Search for the cell housing the specified text and yield its (X, Y) center coordinate. 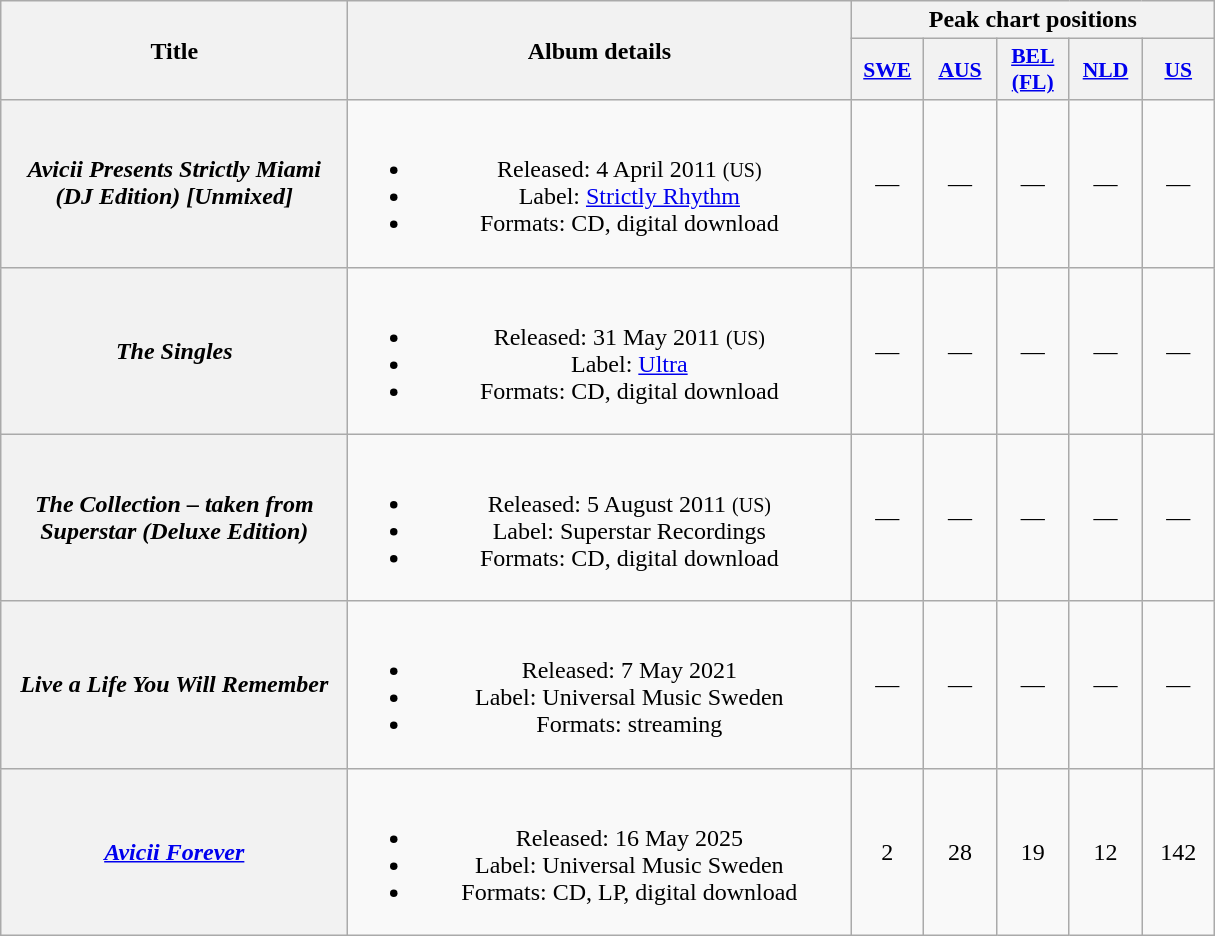
NLD (1106, 70)
Album details (600, 50)
Peak chart positions (1033, 20)
Released: 31 May 2011 (US)Label: UltraFormats: CD, digital download (600, 350)
Avicii Forever (174, 852)
142 (1178, 852)
The Collection – taken from Superstar (Deluxe Edition) (174, 518)
28 (960, 852)
Avicii Presents Strictly Miami (DJ Edition) [Unmixed] (174, 184)
Released: 16 May 2025Label: Universal Music SwedenFormats: CD, LP, digital download (600, 852)
Released: 4 April 2011 (US)Label: Strictly RhythmFormats: CD, digital download (600, 184)
Released: 5 August 2011 (US)Label: Superstar RecordingsFormats: CD, digital download (600, 518)
Released: 7 May 2021Label: Universal Music SwedenFormats: streaming (600, 684)
2 (888, 852)
BEL(FL) (1032, 70)
Title (174, 50)
Live a Life You Will Remember (174, 684)
SWE (888, 70)
The Singles (174, 350)
AUS (960, 70)
US (1178, 70)
12 (1106, 852)
19 (1032, 852)
